For the text-containing cell, return its midpoint in [x, y] coordinate format. 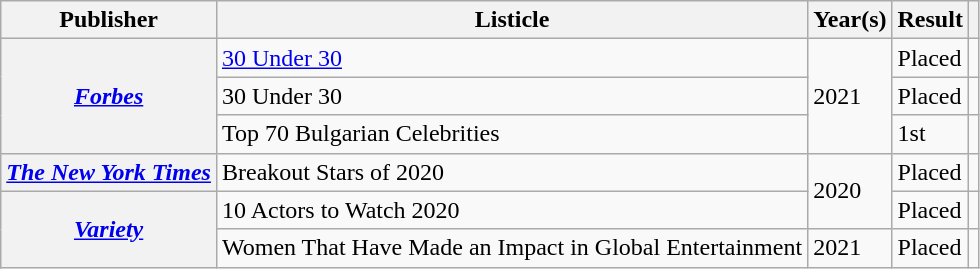
Result [930, 20]
Top 70 Bulgarian Celebrities [512, 134]
Breakout Stars of 2020 [512, 172]
The New York Times [109, 172]
Variety [109, 229]
Forbes [109, 96]
Women That Have Made an Impact in Global Entertainment [512, 248]
2020 [850, 191]
Year(s) [850, 20]
10 Actors to Watch 2020 [512, 210]
Listicle [512, 20]
Publisher [109, 20]
1st [930, 134]
